Capture the cell that displays the provided text and extract its [x, y] central coordinate. 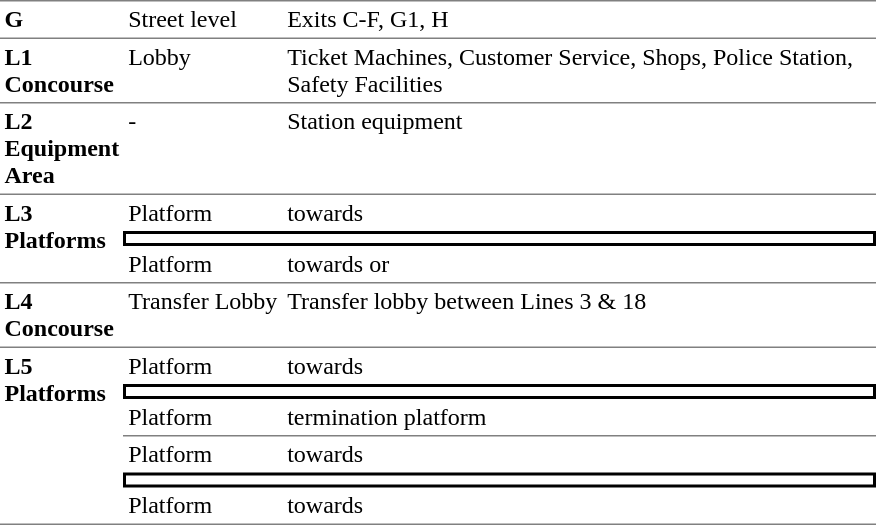
L5Platforms [62, 436]
L4Concourse [62, 316]
G [62, 19]
L2Equipment Area [62, 150]
Transfer Lobby [204, 316]
Street level [204, 19]
L1Concourse [62, 71]
L3Platforms [62, 239]
Lobby [204, 71]
- [204, 150]
